Return [x, y] of the center of cell containing provided text 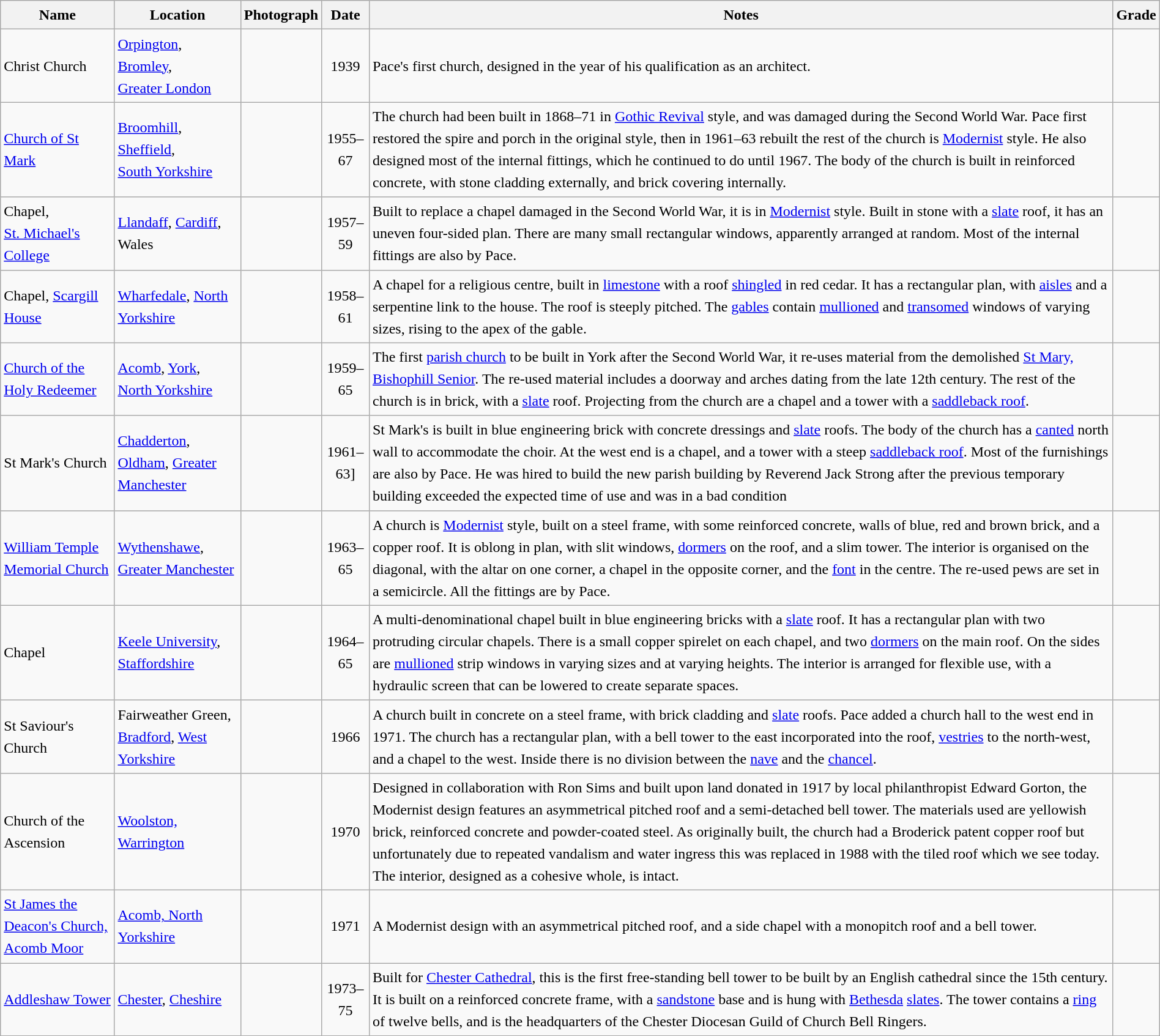
Chapel,St. Michael's College [58, 234]
1955–67 [346, 149]
Orpington, Bromley,Greater London [177, 66]
Addleshaw Tower [58, 1000]
Church of the Holy Redeemer [58, 379]
1959–65 [346, 379]
1964–65 [346, 652]
Acomb, York,North Yorkshire [177, 379]
Photograph [281, 15]
St James the Deacon's Church, Acomb Moor [58, 926]
Notes [740, 15]
Keele University, Staffordshire [177, 652]
Christ Church [58, 66]
Name [58, 15]
1958–61 [346, 306]
Acomb, North Yorkshire [177, 926]
A Modernist design with an asymmetrical pitched roof, and a side chapel with a monopitch roof and a bell tower. [740, 926]
Chester, Cheshire [177, 1000]
1966 [346, 737]
Chadderton, Oldham, Greater Manchester [177, 463]
Grade [1136, 15]
Llandaff, Cardiff, Wales [177, 234]
Location [177, 15]
Chapel, Scargill House [58, 306]
1970 [346, 831]
1963–65 [346, 558]
Church of St Mark [58, 149]
1971 [346, 926]
Date [346, 15]
Wharfedale, North Yorkshire [177, 306]
Woolston, Warrington [177, 831]
1957–59 [346, 234]
William Temple Memorial Church [58, 558]
1973–75 [346, 1000]
Pace's first church, designed in the year of his qualification as an architect. [740, 66]
Wythenshawe,Greater Manchester [177, 558]
St Mark's Church [58, 463]
Fairweather Green,Bradford, West Yorkshire [177, 737]
Broomhill, Sheffield,South Yorkshire [177, 149]
1939 [346, 66]
Church of the Ascension [58, 831]
St Saviour's Church [58, 737]
Chapel [58, 652]
1961–63] [346, 463]
